Pinpoint the cell where the given text exists, returning its [X, Y] midpoint coordinate. 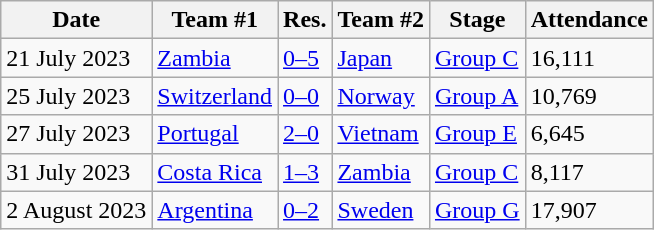
25 July 2023 [76, 96]
Portugal [215, 134]
Attendance [589, 20]
Team #1 [215, 20]
Costa Rica [215, 172]
Japan [381, 58]
Date [76, 20]
16,111 [589, 58]
Norway [381, 96]
Vietnam [381, 134]
0–2 [305, 210]
Sweden [381, 210]
2 August 2023 [76, 210]
Stage [477, 20]
2–0 [305, 134]
10,769 [589, 96]
21 July 2023 [76, 58]
8,117 [589, 172]
Res. [305, 20]
Group A [477, 96]
17,907 [589, 210]
Group G [477, 210]
Switzerland [215, 96]
6,645 [589, 134]
0–0 [305, 96]
Group E [477, 134]
Argentina [215, 210]
0–5 [305, 58]
31 July 2023 [76, 172]
27 July 2023 [76, 134]
Team #2 [381, 20]
1–3 [305, 172]
